Capture the cell that displays the provided text and extract its [x, y] central coordinate. 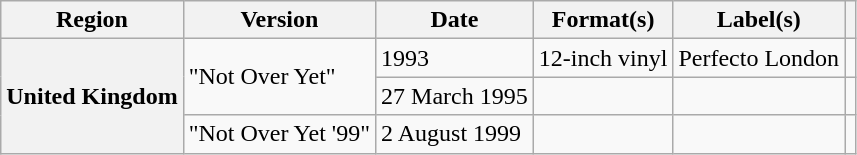
2 August 1999 [455, 134]
Date [455, 20]
1993 [455, 58]
"Not Over Yet" [279, 77]
Format(s) [603, 20]
Perfecto London [759, 58]
Version [279, 20]
"Not Over Yet '99" [279, 134]
United Kingdom [92, 96]
Label(s) [759, 20]
12-inch vinyl [603, 58]
27 March 1995 [455, 96]
Region [92, 20]
